Pinpoint the cell where the given text exists, returning its (X, Y) midpoint coordinate. 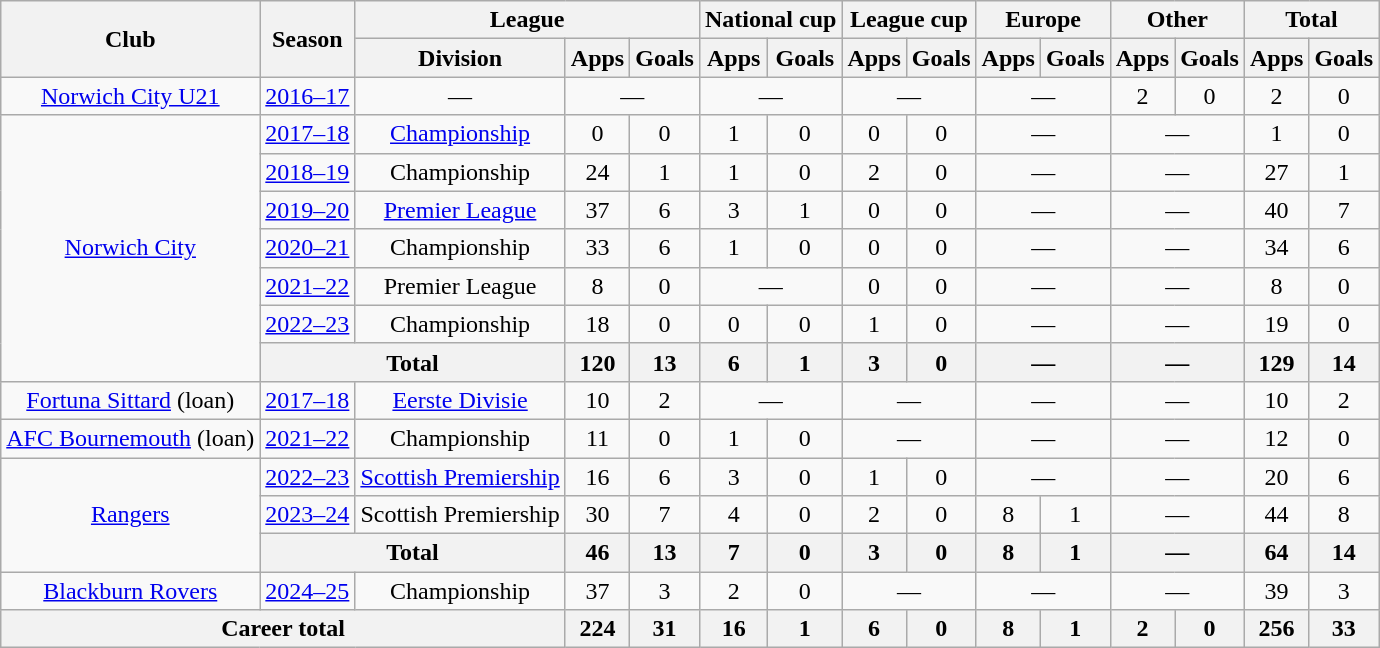
120 (597, 362)
44 (1276, 515)
Fortuna Sittard (loan) (130, 400)
National cup (770, 20)
2018–19 (308, 172)
4 (733, 515)
39 (1276, 591)
19 (1276, 324)
Europe (1043, 20)
27 (1276, 172)
30 (597, 515)
Career total (284, 629)
2016–17 (308, 96)
129 (1276, 362)
Division (460, 58)
Club (130, 39)
20 (1276, 477)
League (528, 20)
12 (1276, 438)
2020–21 (308, 248)
2023–24 (308, 515)
18 (597, 324)
Blackburn Rovers (130, 591)
Rangers (130, 515)
224 (597, 629)
Eerste Divisie (460, 400)
2019–20 (308, 210)
League cup (909, 20)
31 (665, 629)
46 (597, 553)
256 (1276, 629)
Other (1177, 20)
Norwich City U21 (130, 96)
Season (308, 39)
64 (1276, 553)
AFC Bournemouth (loan) (130, 438)
Norwich City (130, 248)
24 (597, 172)
40 (1276, 210)
11 (597, 438)
2024–25 (308, 591)
34 (1276, 248)
